Capture the cell that displays the provided text and extract its (X, Y) central coordinate. 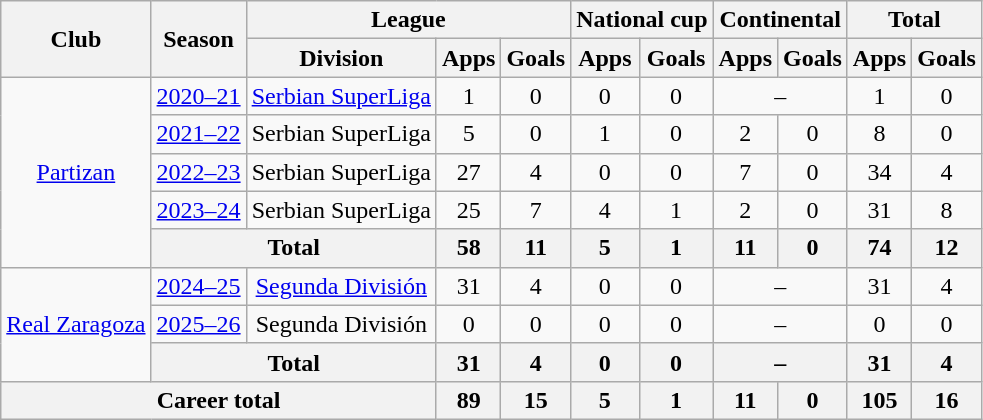
Division (341, 58)
2025–26 (198, 324)
16 (947, 400)
12 (947, 248)
Real Zaragoza (76, 324)
2022–23 (198, 172)
34 (879, 172)
27 (468, 172)
105 (879, 400)
Continental (780, 20)
2023–24 (198, 210)
Club (76, 39)
Partizan (76, 172)
15 (536, 400)
25 (468, 210)
89 (468, 400)
Season (198, 39)
2020–21 (198, 96)
2024–25 (198, 286)
League (408, 20)
2021–22 (198, 134)
National cup (642, 20)
74 (879, 248)
58 (468, 248)
Career total (219, 400)
